Return the (X, Y) coordinate for the center point of the cell that contains the specified text.  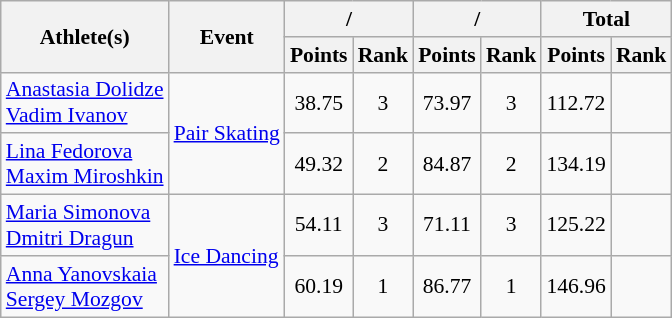
146.96 (576, 286)
Pair Skating (227, 133)
Anastasia DolidzeVadim Ivanov (85, 102)
73.97 (447, 102)
125.22 (576, 226)
60.19 (319, 286)
Event (227, 36)
86.77 (447, 286)
54.11 (319, 226)
71.11 (447, 226)
38.75 (319, 102)
Total (606, 19)
Maria SimonovaDmitri Dragun (85, 226)
Anna YanovskaiaSergey Mozgov (85, 286)
134.19 (576, 164)
49.32 (319, 164)
Lina FedorovaMaxim Miroshkin (85, 164)
Athlete(s) (85, 36)
Ice Dancing (227, 256)
112.72 (576, 102)
84.87 (447, 164)
